Provide the [X, Y] coordinate of the cell's center where the given text is located.  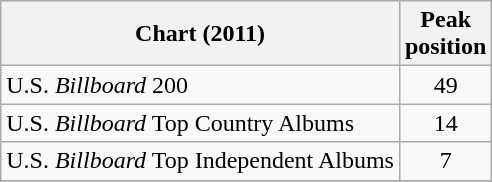
7 [445, 161]
U.S. Billboard 200 [200, 85]
U.S. Billboard Top Country Albums [200, 123]
Peakposition [445, 34]
14 [445, 123]
49 [445, 85]
U.S. Billboard Top Independent Albums [200, 161]
Chart (2011) [200, 34]
